Return the [X, Y] coordinate for the center point of the cell that contains the specified text.  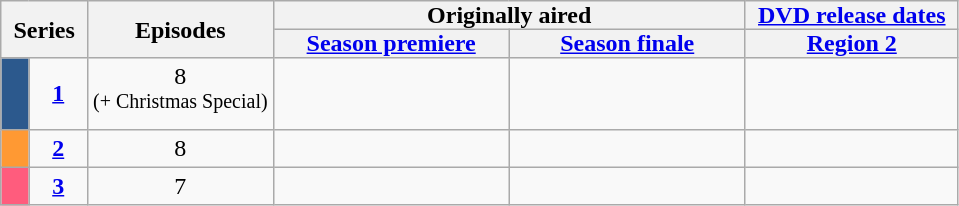
Originally aired [509, 15]
Season premiere [391, 43]
3 [58, 186]
1 [58, 94]
8(+ Christmas Special) [181, 94]
Series [44, 30]
Season finale [627, 43]
7 [181, 186]
8 [181, 148]
2 [58, 148]
Region 2 [852, 43]
DVD release dates [852, 15]
Episodes [181, 30]
